Search for the cell housing the specified text and yield its (x, y) center coordinate. 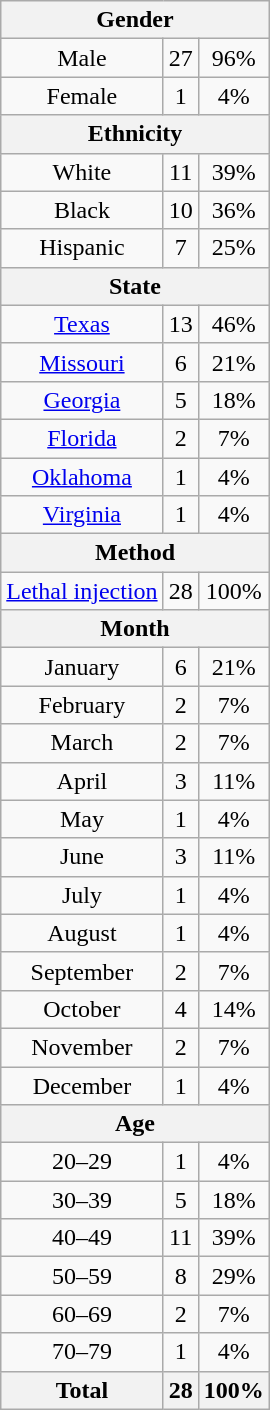
White (82, 172)
March (82, 743)
Ethnicity (135, 134)
4 (180, 1009)
40–49 (82, 1238)
13 (180, 324)
Lethal injection (82, 591)
Month (135, 629)
State (135, 286)
Georgia (82, 400)
Hispanic (82, 248)
Male (82, 58)
Florida (82, 438)
Texas (82, 324)
29% (234, 1276)
Female (82, 96)
October (82, 1009)
30–39 (82, 1200)
September (82, 971)
May (82, 819)
June (82, 857)
January (82, 667)
Virginia (82, 515)
Oklahoma (82, 477)
46% (234, 324)
Method (135, 553)
36% (234, 210)
November (82, 1047)
14% (234, 1009)
Black (82, 210)
25% (234, 248)
August (82, 933)
20–29 (82, 1162)
96% (234, 58)
April (82, 781)
February (82, 705)
7 (180, 248)
70–79 (82, 1352)
December (82, 1085)
10 (180, 210)
60–69 (82, 1314)
Total (82, 1390)
Missouri (82, 362)
Age (135, 1124)
8 (180, 1276)
July (82, 895)
Gender (135, 20)
50–59 (82, 1276)
27 (180, 58)
